Detect which cell encompasses the target text, then output its (x, y) center coordinate. 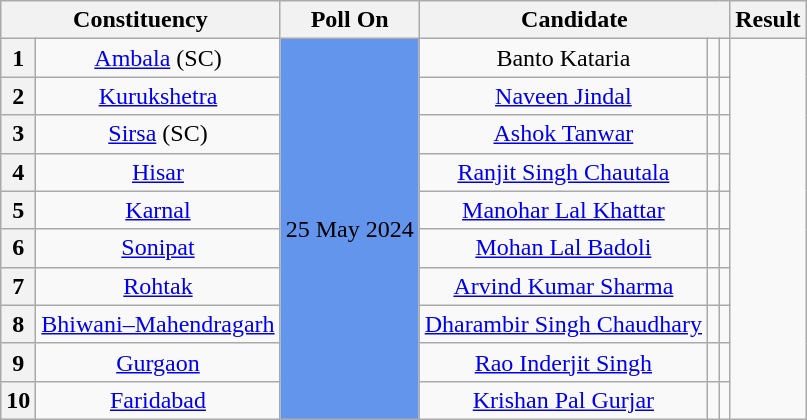
Ambala (SC) (158, 58)
Sonipat (158, 248)
Hisar (158, 172)
Constituency (140, 20)
Kurukshetra (158, 96)
7 (18, 286)
Ashok Tanwar (563, 134)
Karnal (158, 210)
Faridabad (158, 400)
Banto Kataria (563, 58)
8 (18, 324)
Result (768, 20)
10 (18, 400)
1 (18, 58)
6 (18, 248)
Ranjit Singh Chautala (563, 172)
Poll On (350, 20)
3 (18, 134)
Gurgaon (158, 362)
5 (18, 210)
Mohan Lal Badoli (563, 248)
Rohtak (158, 286)
4 (18, 172)
9 (18, 362)
Krishan Pal Gurjar (563, 400)
Bhiwani–Mahendragarh (158, 324)
25 May 2024 (350, 230)
Naveen Jindal (563, 96)
Sirsa (SC) (158, 134)
Rao Inderjit Singh (563, 362)
Candidate (574, 20)
Manohar Lal Khattar (563, 210)
Arvind Kumar Sharma (563, 286)
Dharambir Singh Chaudhary (563, 324)
2 (18, 96)
